Pinpoint the cell where the given text exists, returning its (X, Y) midpoint coordinate. 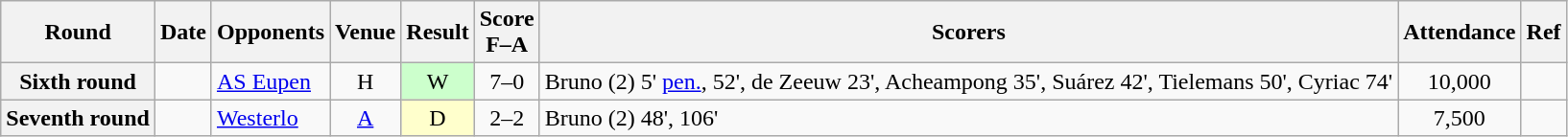
2–2 (507, 118)
Date (182, 33)
ScoreF–A (507, 33)
10,000 (1460, 81)
Round (79, 33)
Ref (1543, 33)
H (366, 81)
Opponents (271, 33)
Bruno (2) 5' pen., 52', de Zeeuw 23', Acheampong 35', Suárez 42', Tielemans 50', Cyriac 74' (969, 81)
Bruno (2) 48', 106' (969, 118)
Westerlo (271, 118)
Sixth round (79, 81)
A (366, 118)
Seventh round (79, 118)
W (438, 81)
Attendance (1460, 33)
Scorers (969, 33)
Result (438, 33)
Venue (366, 33)
7,500 (1460, 118)
AS Eupen (271, 81)
7–0 (507, 81)
D (438, 118)
